For the text-containing cell, return its midpoint in [X, Y] coordinate format. 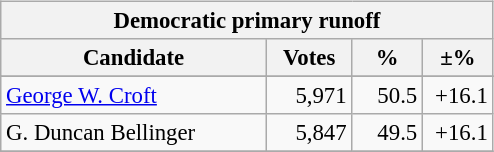
Votes [309, 58]
George W. Croft [134, 96]
5,847 [309, 133]
5,971 [309, 96]
50.5 [388, 96]
G. Duncan Bellinger [134, 133]
Democratic primary runoff [247, 21]
±% [458, 58]
% [388, 58]
Candidate [134, 58]
49.5 [388, 133]
